Scan for the cell matching the given text and deliver its [x, y] coordinate at center. 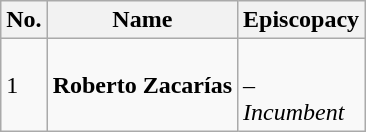
1 [24, 85]
No. [24, 20]
–Incumbent [302, 85]
Episcopacy [302, 20]
Name [142, 20]
Roberto Zacarías [142, 85]
